Return the [x, y] coordinate for the center point of the cell that contains the specified text.  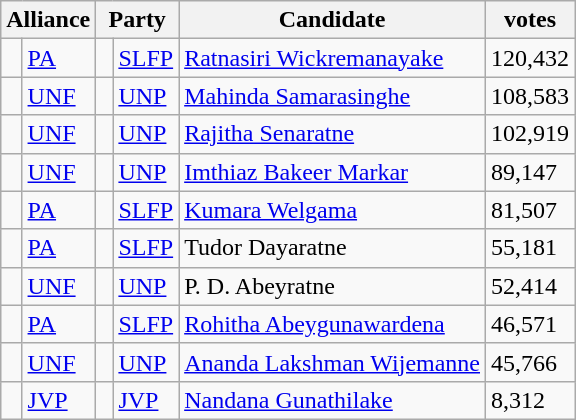
81,507 [530, 210]
Party [138, 20]
89,147 [530, 172]
8,312 [530, 400]
Candidate [332, 20]
Nandana Gunathilake [332, 400]
55,181 [530, 248]
Alliance [48, 20]
108,583 [530, 96]
Mahinda Samarasinghe [332, 96]
45,766 [530, 362]
Ratnasiri Wickremanayake [332, 58]
Kumara Welgama [332, 210]
120,432 [530, 58]
52,414 [530, 286]
Rajitha Senaratne [332, 134]
votes [530, 20]
Imthiaz Bakeer Markar [332, 172]
Tudor Dayaratne [332, 248]
46,571 [530, 324]
Ananda Lakshman Wijemanne [332, 362]
Rohitha Abeygunawardena [332, 324]
102,919 [530, 134]
P. D. Abeyratne [332, 286]
